Search for the cell housing the specified text and yield its [X, Y] center coordinate. 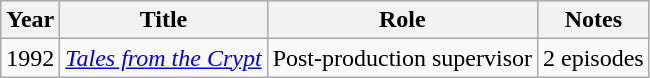
1992 [30, 58]
Tales from the Crypt [164, 58]
Title [164, 20]
Post-production supervisor [402, 58]
2 episodes [593, 58]
Role [402, 20]
Notes [593, 20]
Year [30, 20]
